Identify which cell holds the provided text, then report its (X, Y) central coordinate. 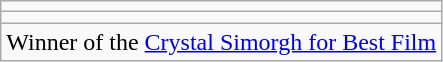
Winner of the Crystal Simorgh for Best Film (222, 42)
